Determine the [X, Y] coordinate at the center of the cell enclosing the given text.  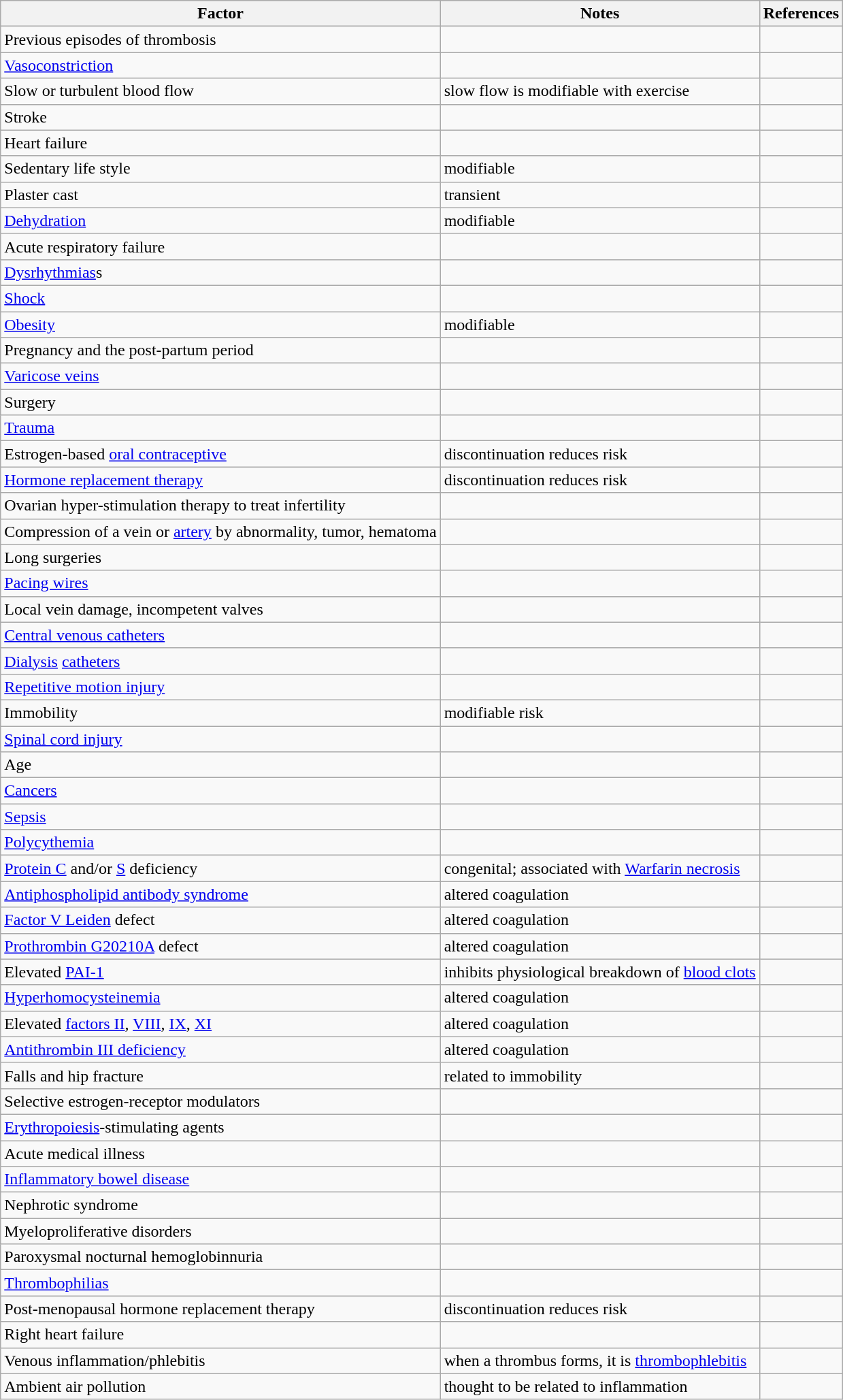
Previous episodes of thrombosis [220, 39]
related to immobility [600, 1075]
Inflammatory bowel disease [220, 1179]
Repetitive motion injury [220, 687]
Right heart failure [220, 1335]
modifiable risk [600, 713]
thought to be related to inflammation [600, 1386]
Paroxysmal nocturnal hemoglobinnuria [220, 1257]
Dialysis catheters [220, 661]
Heart failure [220, 143]
Dehydration [220, 221]
Slow or turbulent blood flow [220, 91]
Acute medical illness [220, 1154]
Ambient air pollution [220, 1386]
when a thrombus forms, it is thrombophlebitis [600, 1361]
Erythropoiesis-stimulating agents [220, 1127]
Local vein damage, incompetent valves [220, 609]
Cancers [220, 791]
Post-menopausal hormone replacement therapy [220, 1309]
Estrogen-based oral contraceptive [220, 454]
Sepsis [220, 817]
Notes [600, 14]
References [801, 14]
Acute respiratory failure [220, 246]
Dysrhythmiass [220, 272]
Selective estrogen-receptor modulators [220, 1101]
Venous inflammation/phlebitis [220, 1361]
Hormone replacement therapy [220, 480]
Falls and hip fracture [220, 1075]
Immobility [220, 713]
Factor [220, 14]
Stroke [220, 117]
Nephrotic syndrome [220, 1205]
Central venous catheters [220, 635]
Varicose veins [220, 376]
Factor V Leiden defect [220, 920]
Thrombophilias [220, 1283]
Elevated PAI-1 [220, 972]
Polycythemia [220, 843]
Compression of a vein or artery by abnormality, tumor, hematoma [220, 532]
Hyperhomocysteinemia [220, 998]
slow flow is modifiable with exercise [600, 91]
Spinal cord injury [220, 738]
Myeloproliferative disorders [220, 1231]
Antithrombin III deficiency [220, 1049]
transient [600, 195]
congenital; associated with Warfarin necrosis [600, 868]
Long surgeries [220, 557]
Pregnancy and the post-partum period [220, 351]
Prothrombin G20210A defect [220, 946]
Surgery [220, 402]
Pacing wires [220, 583]
Obesity [220, 325]
Age [220, 765]
inhibits physiological breakdown of blood clots [600, 972]
Shock [220, 298]
Vasoconstriction [220, 65]
Elevated factors II, VIII, IX, XI [220, 1024]
Antiphospholipid antibody syndrome [220, 894]
Protein C and/or S deficiency [220, 868]
Sedentary life style [220, 169]
Ovarian hyper-stimulation therapy to treat infertility [220, 506]
Plaster cast [220, 195]
Trauma [220, 428]
